Extract the (x, y) coordinate from the center of the cell holding the provided text.  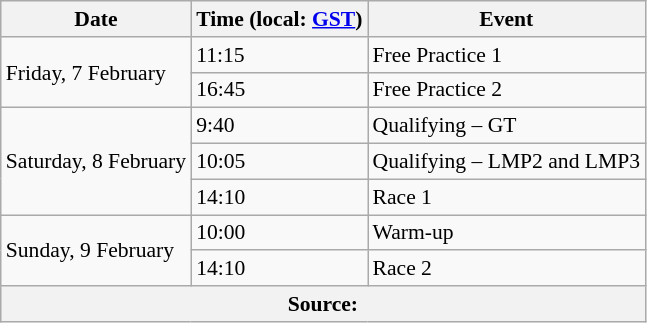
10:00 (279, 233)
Free Practice 1 (507, 55)
Saturday, 8 February (96, 162)
Date (96, 19)
11:15 (279, 55)
Warm-up (507, 233)
Race 1 (507, 197)
Source: (323, 304)
10:05 (279, 162)
Qualifying – GT (507, 126)
Event (507, 19)
Friday, 7 February (96, 72)
Free Practice 2 (507, 90)
9:40 (279, 126)
Qualifying – LMP2 and LMP3 (507, 162)
Sunday, 9 February (96, 250)
16:45 (279, 90)
Race 2 (507, 269)
Time (local: GST) (279, 19)
